Extract the [x, y] coordinate from the center of the cell holding the provided text.  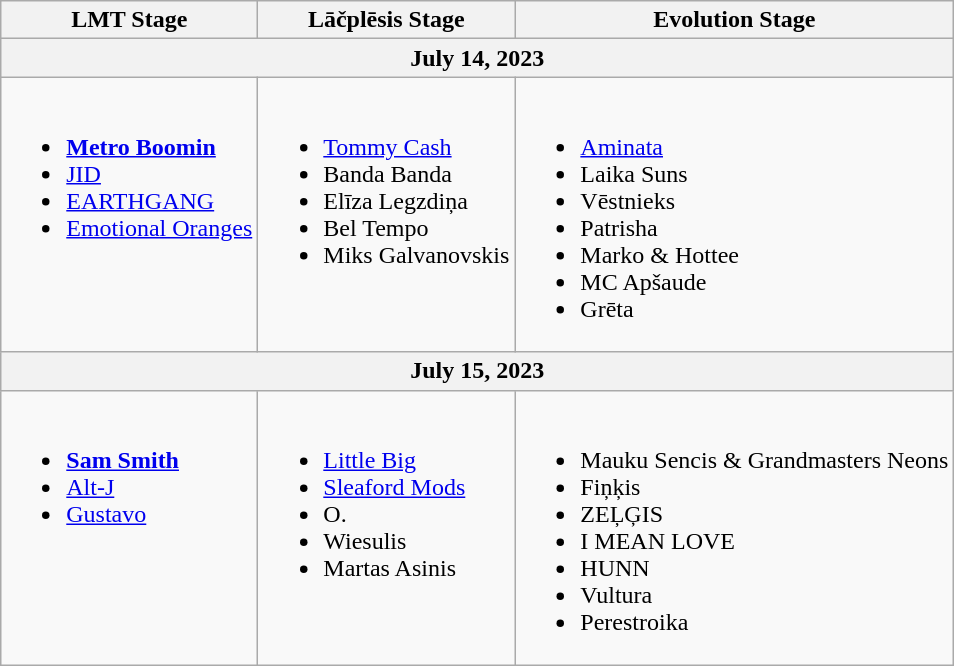
Little BigSleaford ModsO.WiesulisMartas Asinis [386, 528]
AminataLaika SunsVēstnieksPatrishaMarko & HotteeMC ApšaudeGrēta [734, 214]
Tommy CashBanda BandaElīza LegzdiņaBel TempoMiks Galvanovskis [386, 214]
Lāčplēsis Stage [386, 20]
Sam SmithAlt-JGustavo [130, 528]
LMT Stage [130, 20]
Evolution Stage [734, 20]
Mauku Sencis & Grandmasters NeonsFiņķisZEĻĢISI MEAN LOVEHUNNVulturaPerestroika [734, 528]
Metro BoominJIDEARTHGANGEmotional Oranges [130, 214]
July 14, 2023 [478, 58]
July 15, 2023 [478, 371]
